For the text-containing cell, return its midpoint in (x, y) coordinate format. 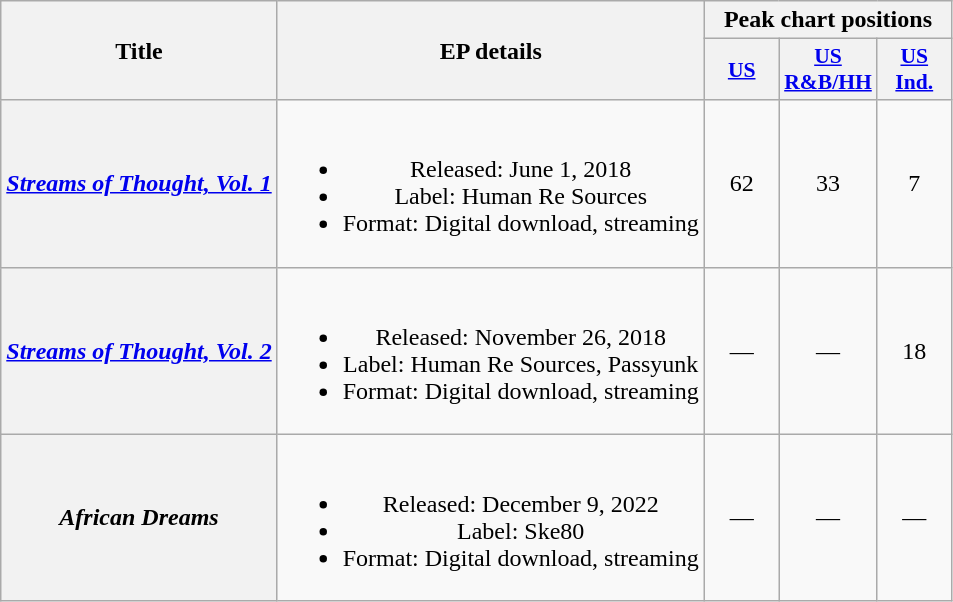
Streams of Thought, Vol. 2 (139, 350)
US (742, 70)
Peak chart positions (828, 20)
Released: November 26, 2018Label: Human Re Sources, PassyunkFormat: Digital download, streaming (490, 350)
USInd. (914, 70)
African Dreams (139, 518)
62 (742, 184)
Streams of Thought, Vol. 1 (139, 184)
Released: June 1, 2018Label: Human Re SourcesFormat: Digital download, streaming (490, 184)
EP details (490, 50)
7 (914, 184)
USR&B/HH (828, 70)
18 (914, 350)
Title (139, 50)
33 (828, 184)
Released: December 9, 2022Label: Ske80Format: Digital download, streaming (490, 518)
